Detect which cell encompasses the target text, then output its (x, y) center coordinate. 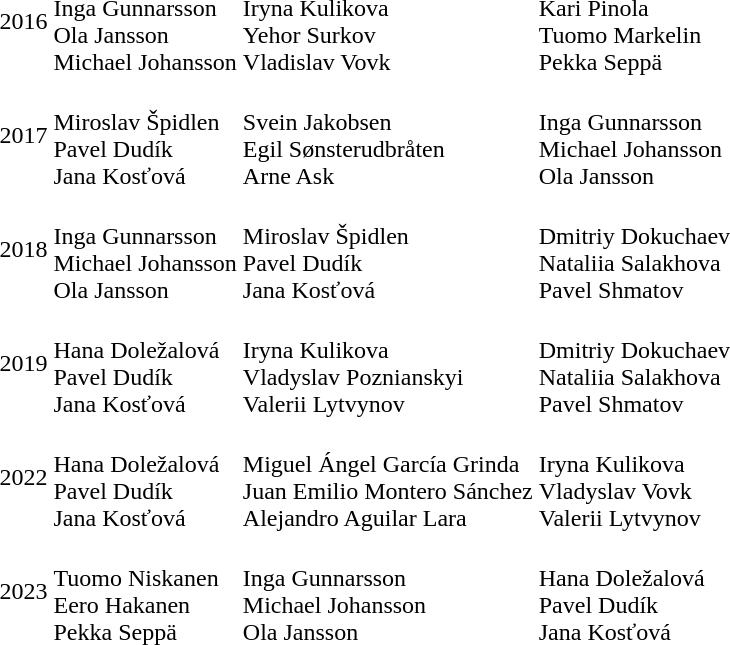
Svein JakobsenEgil SønsterudbråtenArne Ask (388, 136)
Miguel Ángel García GrindaJuan Emilio Montero SánchezAlejandro Aguilar Lara (388, 478)
Iryna KulikovaVladyslav PoznianskyiValerii Lytvynov (388, 364)
Inga GunnarssonMichael JohanssonOla Jansson (145, 250)
